Identify which cell holds the provided text, then report its [x, y] central coordinate. 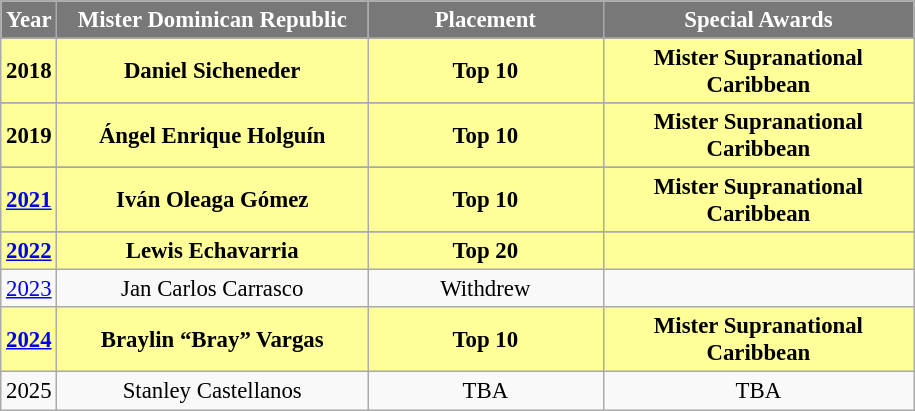
Top 20 [486, 251]
Withdrew [486, 289]
2019 [29, 136]
2025 [29, 391]
Braylin “Bray” Vargas [212, 340]
Iván Oleaga Gómez [212, 200]
Mister Dominican Republic [212, 20]
Lewis Echavarria [212, 251]
Year [29, 20]
Stanley Castellanos [212, 391]
2021 [29, 200]
2024 [29, 340]
Daniel Sicheneder [212, 72]
2018 [29, 72]
Special Awards [758, 20]
2023 [29, 289]
2022 [29, 251]
Ángel Enrique Holguín [212, 136]
Jan Carlos Carrasco [212, 289]
Placement [486, 20]
